Determine the (x, y) coordinate at the center of the cell enclosing the given text.  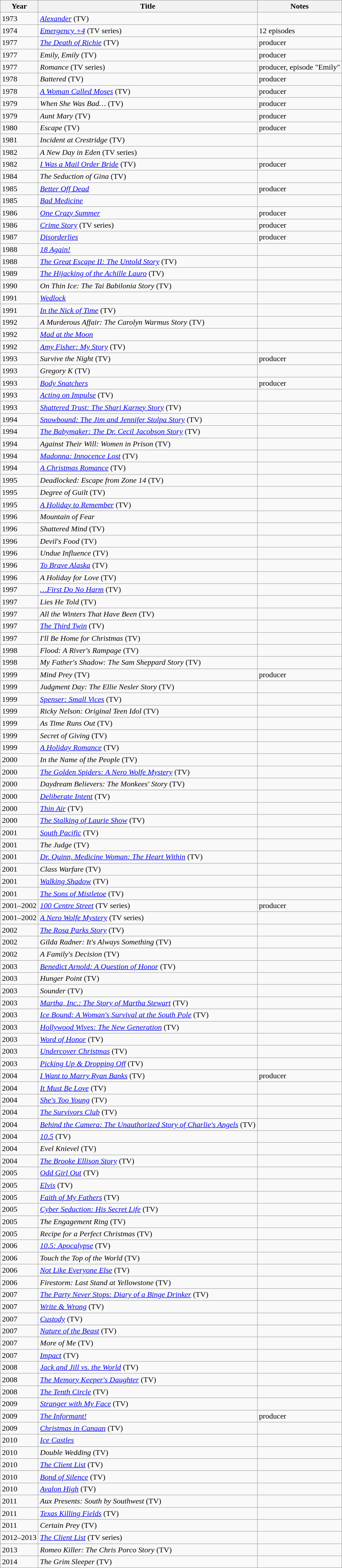
Jack and Jill vs. the World (TV) (148, 1367)
Romance (TV series) (148, 67)
Stranger with My Face (TV) (148, 1404)
The Sons of Mistletoe (TV) (148, 893)
Benedict Arnold: A Question of Honor (TV) (148, 966)
Spenser: Small Vices (TV) (148, 699)
Crime Story (TV series) (148, 225)
Ricky Nelson: Original Teen Idol (TV) (148, 711)
Aux Presents: South by Southwest (TV) (148, 1501)
A Holiday Romance (TV) (148, 748)
When She Was Bad… (TV) (148, 103)
Hollywood Wives: The New Generation (TV) (148, 1027)
Hunger Point (TV) (148, 979)
A Murderous Affair: The Carolyn Warmus Story (TV) (148, 322)
A Holiday for Love (TV) (148, 578)
Secret of Giving (TV) (148, 735)
Custody (TV) (148, 1319)
Against Their Will: Women in Prison (TV) (148, 444)
10.5: Apocalypse (TV) (148, 1246)
Picking Up & Dropping Off (TV) (148, 1064)
1984 (19, 177)
Year (19, 6)
One Crazy Summer (148, 213)
Avalon High (TV) (148, 1489)
The Grim Sleeper (TV) (148, 1562)
Mountain of Fear (148, 517)
Write & Wrong (TV) (148, 1307)
1981 (19, 140)
Word of Honor (TV) (148, 1039)
Body Snatchers (148, 383)
Shattered Trust: The Shari Karney Story (TV) (148, 407)
Undue Influence (TV) (148, 553)
The Party Never Stops: Diary of a Binge Drinker (TV) (148, 1294)
Recipe for a Perfect Christmas (TV) (148, 1234)
1989 (19, 274)
Acting on Impulse (TV) (148, 395)
The Engagement Ring (TV) (148, 1222)
Daydream Believers: The Monkees' Story (TV) (148, 784)
Romeo Killer: The Chris Porco Story (TV) (148, 1550)
The Stalking of Laurie Show (TV) (148, 821)
Odd Girl Out (TV) (148, 1173)
Disorderlies (148, 237)
The Seduction of Gina (TV) (148, 177)
Ice Bound: A Woman's Survival at the South Pole (TV) (148, 1015)
In the Nick of Time (TV) (148, 310)
Escape (TV) (148, 128)
The Client List (TV series) (148, 1538)
Ice Castles (148, 1440)
The Judge (TV) (148, 845)
The Rosa Parks Story (TV) (148, 930)
2012–2013 (19, 1538)
Judgment Day: The Ellie Nesler Story (TV) (148, 687)
The Hijacking of the Achille Lauro (TV) (148, 274)
The Death of Richie (TV) (148, 43)
I'll Be Home for Christmas (TV) (148, 638)
Mad at the Moon (148, 334)
All the Winters That Have Been (TV) (148, 614)
Firestorm: Last Stand at Yellowstone (TV) (148, 1282)
The Memory Keeper's Daughter (TV) (148, 1380)
Madonna: Innocence Lost (TV) (148, 456)
She's Too Young (TV) (148, 1100)
Christmas in Canaan (TV) (148, 1428)
Bond of Silence (TV) (148, 1477)
18 Again! (148, 249)
Degree of Guilt (TV) (148, 492)
10.5 (TV) (148, 1137)
Battered (TV) (148, 79)
The Golden Spiders: A Nero Wolfe Mystery (TV) (148, 772)
Double Wedding (TV) (148, 1452)
Not Like Everyone Else (TV) (148, 1270)
Flood: A River's Rampage (TV) (148, 650)
Aunt Mary (TV) (148, 116)
Dr. Quinn, Medicine Woman: The Heart Within (TV) (148, 857)
producer, episode "Emily" (300, 67)
The Informant! (148, 1416)
Survive the Night (TV) (148, 359)
Thin Air (TV) (148, 808)
A New Day in Eden (TV series) (148, 152)
Snowbound: The Jim and Jennifer Stolpa Story (TV) (148, 420)
My Father's Shadow: The Sam Sheppard Story (TV) (148, 663)
1990 (19, 286)
The Third Twin (TV) (148, 626)
Title (148, 6)
Evel Knievel (TV) (148, 1149)
1987 (19, 237)
South Pacific (TV) (148, 833)
To Brave Alaska (TV) (148, 565)
Martha, Inc.: The Story of Martha Stewart (TV) (148, 1003)
A Holiday to Remember (TV) (148, 504)
The Brooke Ellison Story (TV) (148, 1161)
1974 (19, 31)
Undercover Christmas (TV) (148, 1051)
The Great Escape II: The Untold Story (TV) (148, 261)
A Family's Decision (TV) (148, 954)
A Woman Called Moses (TV) (148, 91)
A Christmas Romance (TV) (148, 468)
I Was a Mail Order Bride (TV) (148, 164)
Emily, Emily (TV) (148, 55)
Gregory K (TV) (148, 371)
Devil's Food (TV) (148, 541)
Bad Medicine (148, 201)
2014 (19, 1562)
Lies He Told (TV) (148, 602)
Touch the Top of the World (TV) (148, 1258)
Certain Prey (TV) (148, 1526)
Incident at Crestridge (TV) (148, 140)
Better Off Dead (148, 189)
2013 (19, 1550)
Deliberate Intent (TV) (148, 796)
Shattered Mind (TV) (148, 529)
Amy Fisher: My Story (TV) (148, 346)
Cyber Seduction: His Secret Life (TV) (148, 1209)
12 episodes (300, 31)
On Thin Ice: The Tai Babilonia Story (TV) (148, 286)
Behind the Camera: The Unauthorized Story of Charlie's Angels (TV) (148, 1124)
Texas Killing Fields (TV) (148, 1513)
Sounder (TV) (148, 991)
Notes (300, 6)
I Want to Marry Ryan Banks (TV) (148, 1076)
A Nero Wolfe Mystery (TV series) (148, 918)
Faith of My Fathers (TV) (148, 1197)
Deadlocked: Escape from Zone 14 (TV) (148, 480)
…First Do No Harm (TV) (148, 590)
1980 (19, 128)
Walking Shadow (TV) (148, 881)
Class Warfare (TV) (148, 869)
100 Centre Street (TV series) (148, 905)
Alexander (TV) (148, 19)
Mind Prey (TV) (148, 675)
1973 (19, 19)
The Client List (TV) (148, 1465)
As Time Runs Out (TV) (148, 723)
The Tenth Circle (TV) (148, 1392)
It Must Be Love (TV) (148, 1088)
Elvis (TV) (148, 1185)
Gilda Radner: It's Always Something (TV) (148, 942)
Emergency +4 (TV series) (148, 31)
More of Me (TV) (148, 1343)
The Survivors Club (TV) (148, 1112)
Nature of the Beast (TV) (148, 1331)
In the Name of the People (TV) (148, 760)
The Babymaker: The Dr. Cecil Jacobson Story (TV) (148, 432)
Impact (TV) (148, 1355)
Wedlock (148, 298)
